Locate the cell with the specified text and output its [x, y] center coordinate. 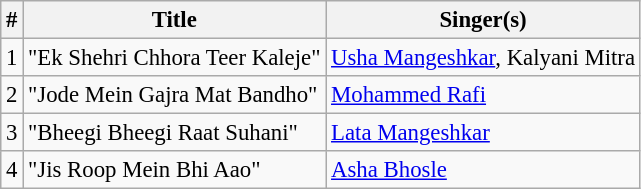
"Jode Mein Gajra Mat Bandho" [174, 95]
"Ek Shehri Chhora Teer Kaleje" [174, 58]
# [12, 20]
3 [12, 133]
Asha Bhosle [484, 170]
Lata Mangeshkar [484, 133]
Singer(s) [484, 20]
Usha Mangeshkar, Kalyani Mitra [484, 58]
Title [174, 20]
Mohammed Rafi [484, 95]
"Bheegi Bheegi Raat Suhani" [174, 133]
"Jis Roop Mein Bhi Aao" [174, 170]
1 [12, 58]
4 [12, 170]
2 [12, 95]
